From the cell containing the given text, extract its center point as (x, y) coordinate. 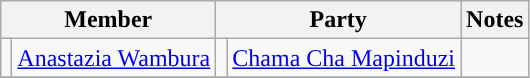
Chama Cha Mapinduzi (344, 58)
Member (108, 20)
Notes (495, 20)
Party (338, 20)
Anastazia Wambura (114, 58)
